Search for the cell housing the specified text and yield its (X, Y) center coordinate. 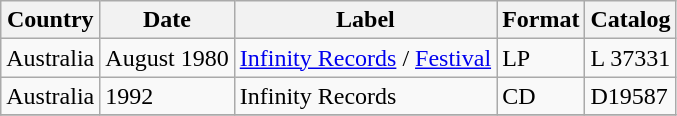
LP (541, 58)
Infinity Records (365, 96)
L 37331 (630, 58)
Format (541, 20)
Catalog (630, 20)
Country (50, 20)
Label (365, 20)
August 1980 (167, 58)
Infinity Records / Festival (365, 58)
1992 (167, 96)
CD (541, 96)
D19587 (630, 96)
Date (167, 20)
